Return the [x, y] coordinate for the center point of the cell that contains the specified text.  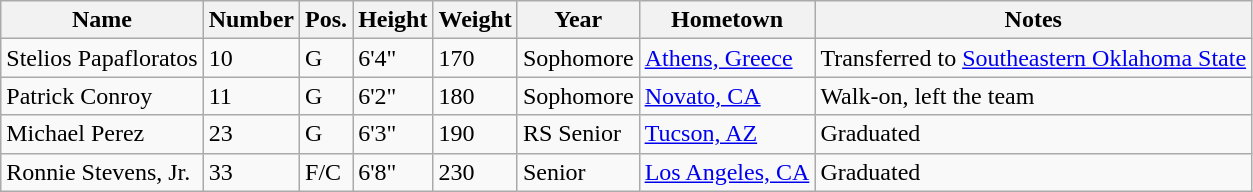
Transferred to Southeastern Oklahoma State [1034, 58]
6'8" [393, 172]
Athens, Greece [727, 58]
11 [251, 96]
6'4" [393, 58]
Year [578, 20]
Tucson, AZ [727, 134]
Hometown [727, 20]
6'2" [393, 96]
Height [393, 20]
6'3" [393, 134]
Stelios Papafloratos [102, 58]
190 [475, 134]
Weight [475, 20]
RS Senior [578, 134]
Notes [1034, 20]
23 [251, 134]
Ronnie Stevens, Jr. [102, 172]
230 [475, 172]
Walk-on, left the team [1034, 96]
180 [475, 96]
Name [102, 20]
Michael Perez [102, 134]
10 [251, 58]
33 [251, 172]
170 [475, 58]
Number [251, 20]
F/C [326, 172]
Pos. [326, 20]
Patrick Conroy [102, 96]
Senior [578, 172]
Novato, CA [727, 96]
Los Angeles, CA [727, 172]
